Identify which cell holds the provided text, then report its (x, y) central coordinate. 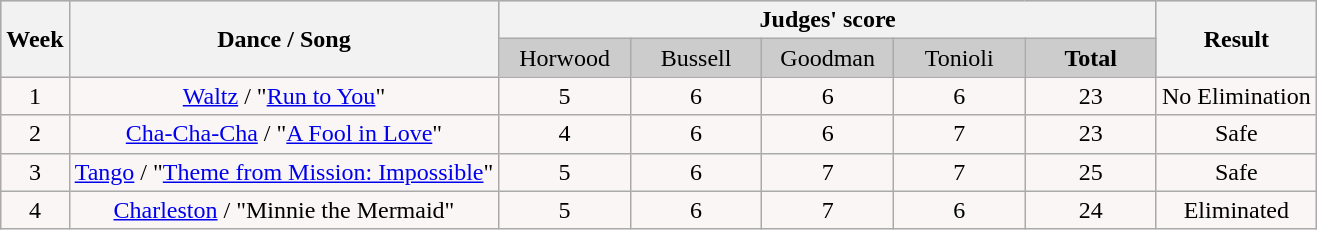
Charleston / "Minnie the Mermaid" (284, 210)
Judges' score (828, 20)
2 (35, 134)
Goodman (828, 58)
Eliminated (1236, 210)
1 (35, 96)
Result (1236, 39)
Waltz / "Run to You" (284, 96)
Cha-Cha-Cha / "A Fool in Love" (284, 134)
Dance / Song (284, 39)
Tonioli (959, 58)
Bussell (696, 58)
Total (1091, 58)
Horwood (565, 58)
3 (35, 172)
25 (1091, 172)
Week (35, 39)
24 (1091, 210)
Tango / "Theme from Mission: Impossible" (284, 172)
No Elimination (1236, 96)
